Detect which cell encompasses the target text, then output its (X, Y) center coordinate. 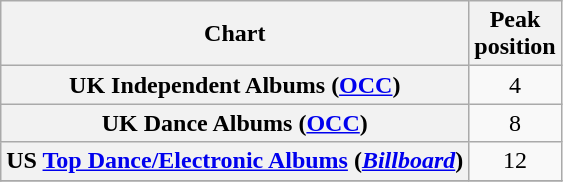
Peakposition (515, 34)
UK Independent Albums (OCC) (235, 85)
8 (515, 123)
12 (515, 161)
UK Dance Albums (OCC) (235, 123)
Chart (235, 34)
4 (515, 85)
US Top Dance/Electronic Albums (Billboard) (235, 161)
